Find where the given text appears and provide that cell's center as (x, y) coordinate. 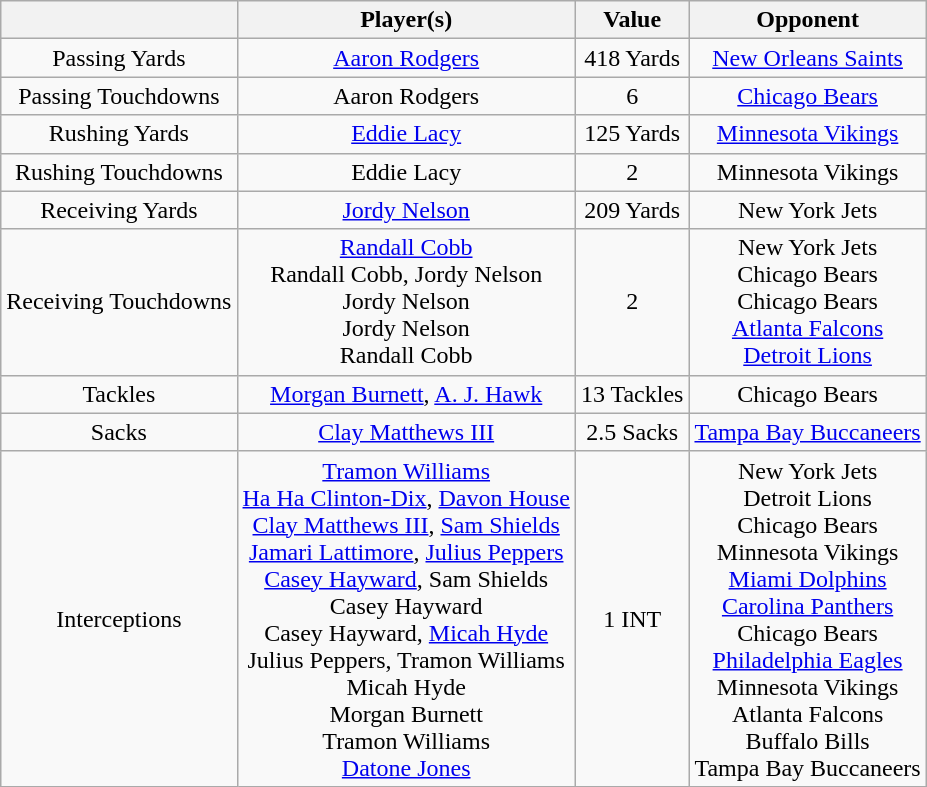
Tampa Bay Buccaneers (808, 432)
Jordy Nelson (406, 210)
418 Yards (632, 58)
Rushing Touchdowns (119, 172)
New York JetsChicago BearsChicago BearsAtlanta FalconsDetroit Lions (808, 302)
1 INT (632, 618)
Clay Matthews III (406, 432)
2.5 Sacks (632, 432)
Player(s) (406, 20)
Opponent (808, 20)
Receiving Touchdowns (119, 302)
125 Yards (632, 134)
Passing Yards (119, 58)
Sacks (119, 432)
New York Jets (808, 210)
Receiving Yards (119, 210)
Passing Touchdowns (119, 96)
Randall CobbRandall Cobb, Jordy NelsonJordy NelsonJordy NelsonRandall Cobb (406, 302)
Tackles (119, 394)
13 Tackles (632, 394)
209 Yards (632, 210)
New Orleans Saints (808, 58)
Morgan Burnett, A. J. Hawk (406, 394)
Value (632, 20)
6 (632, 96)
Rushing Yards (119, 134)
Interceptions (119, 618)
